Determine the [X, Y] coordinate at the center of the cell enclosing the given text.  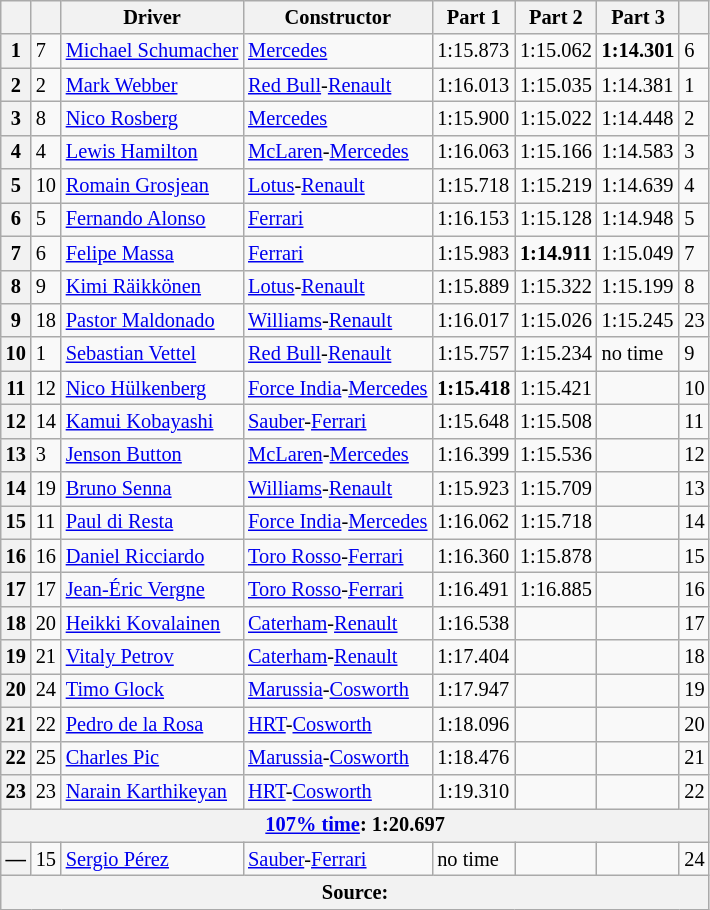
Heikki Kovalainen [152, 623]
Sebastian Vettel [152, 354]
1:15.900 [474, 118]
1:14.583 [638, 152]
1:15.757 [474, 354]
Pastor Maldonado [152, 320]
1:14.911 [556, 253]
1:18.096 [474, 724]
1:14.448 [638, 118]
1:14.301 [638, 51]
1:14.948 [638, 219]
1:17.947 [474, 690]
1:15.536 [556, 455]
1:15.889 [474, 287]
Charles Pic [152, 758]
Narain Karthikeyan [152, 791]
1:16.399 [474, 455]
Vitaly Petrov [152, 657]
Nico Rosberg [152, 118]
Kamui Kobayashi [152, 421]
1:15.128 [556, 219]
1:15.026 [556, 320]
1:15.983 [474, 253]
Pedro de la Rosa [152, 724]
Jenson Button [152, 455]
Driver [152, 17]
1:15.022 [556, 118]
Bruno Senna [152, 489]
Source: [356, 892]
Sergio Pérez [152, 859]
1:14.381 [638, 85]
1:15.421 [556, 388]
Part 3 [638, 17]
1:16.063 [474, 152]
1:15.418 [474, 388]
Fernando Alonso [152, 219]
1:15.166 [556, 152]
Felipe Massa [152, 253]
1:16.491 [474, 589]
107% time: 1:20.697 [356, 825]
1:17.404 [474, 657]
1:16.360 [474, 556]
Michael Schumacher [152, 51]
Kimi Räikkönen [152, 287]
1:15.049 [638, 253]
1:15.062 [556, 51]
Mark Webber [152, 85]
1:18.476 [474, 758]
1:15.234 [556, 354]
1:15.245 [638, 320]
1:15.709 [556, 489]
1:15.199 [638, 287]
1:15.035 [556, 85]
1:16.062 [474, 522]
— [16, 859]
Part 2 [556, 17]
1:19.310 [474, 791]
25 [46, 758]
Constructor [338, 17]
1:16.017 [474, 320]
1:16.153 [474, 219]
Daniel Ricciardo [152, 556]
1:15.322 [556, 287]
1:15.648 [474, 421]
Part 1 [474, 17]
1:15.219 [556, 186]
Jean-Éric Vergne [152, 589]
Romain Grosjean [152, 186]
1:16.013 [474, 85]
1:14.639 [638, 186]
1:15.873 [474, 51]
Nico Hülkenberg [152, 388]
1:15.878 [556, 556]
1:16.885 [556, 589]
1:15.508 [556, 421]
1:16.538 [474, 623]
Lewis Hamilton [152, 152]
1:15.923 [474, 489]
Timo Glock [152, 690]
Paul di Resta [152, 522]
